Detect which cell encompasses the target text, then output its (X, Y) center coordinate. 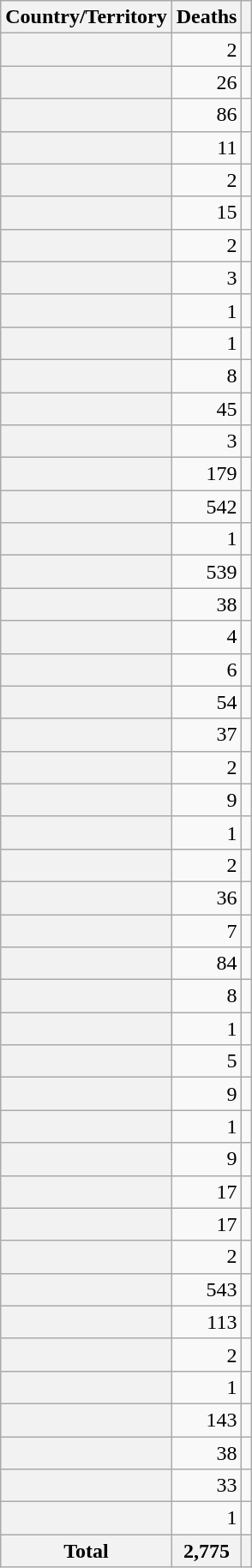
7 (207, 930)
2,775 (207, 1551)
45 (207, 409)
6 (207, 670)
15 (207, 213)
Total (86, 1551)
11 (207, 147)
542 (207, 507)
5 (207, 1061)
86 (207, 115)
33 (207, 1486)
84 (207, 964)
179 (207, 474)
4 (207, 637)
Country/Territory (86, 17)
37 (207, 735)
539 (207, 572)
26 (207, 82)
54 (207, 702)
36 (207, 898)
Deaths (207, 17)
543 (207, 1289)
143 (207, 1420)
113 (207, 1322)
